Return the [x, y] coordinate for the center point of the cell that contains the specified text.  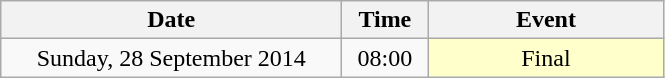
Time [385, 20]
Date [172, 20]
Event [546, 20]
08:00 [385, 58]
Sunday, 28 September 2014 [172, 58]
Final [546, 58]
